Return [x, y] of the center of cell containing provided text 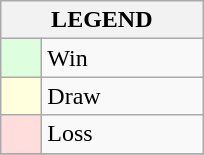
LEGEND [102, 20]
Draw [122, 96]
Win [122, 58]
Loss [122, 134]
